Pinpoint the cell where the given text exists, returning its (x, y) midpoint coordinate. 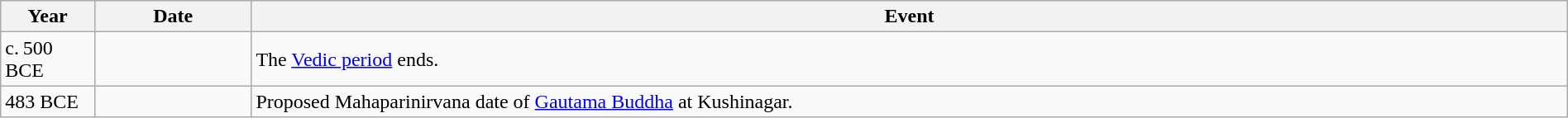
Date (172, 17)
Year (48, 17)
c. 500 BCE (48, 59)
The Vedic period ends. (910, 59)
Proposed Mahaparinirvana date of Gautama Buddha at Kushinagar. (910, 101)
Event (910, 17)
483 BCE (48, 101)
